Output the (X, Y) coordinate of the center of the cell containing the given text.  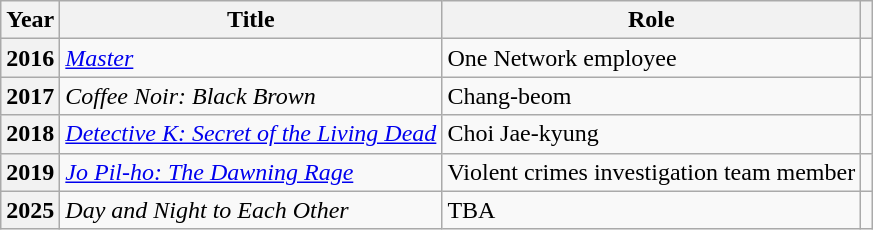
Coffee Noir: Black Brown (251, 96)
Master (251, 58)
One Network employee (652, 58)
TBA (652, 210)
2016 (30, 58)
Violent crimes investigation team member (652, 172)
Jo Pil-ho: The Dawning Rage (251, 172)
Role (652, 20)
2018 (30, 134)
Detective K: Secret of the Living Dead (251, 134)
2017 (30, 96)
Title (251, 20)
2025 (30, 210)
Day and Night to Each Other (251, 210)
2019 (30, 172)
Chang-beom (652, 96)
Choi Jae-kyung (652, 134)
Year (30, 20)
